For the text-containing cell, return its midpoint in (x, y) coordinate format. 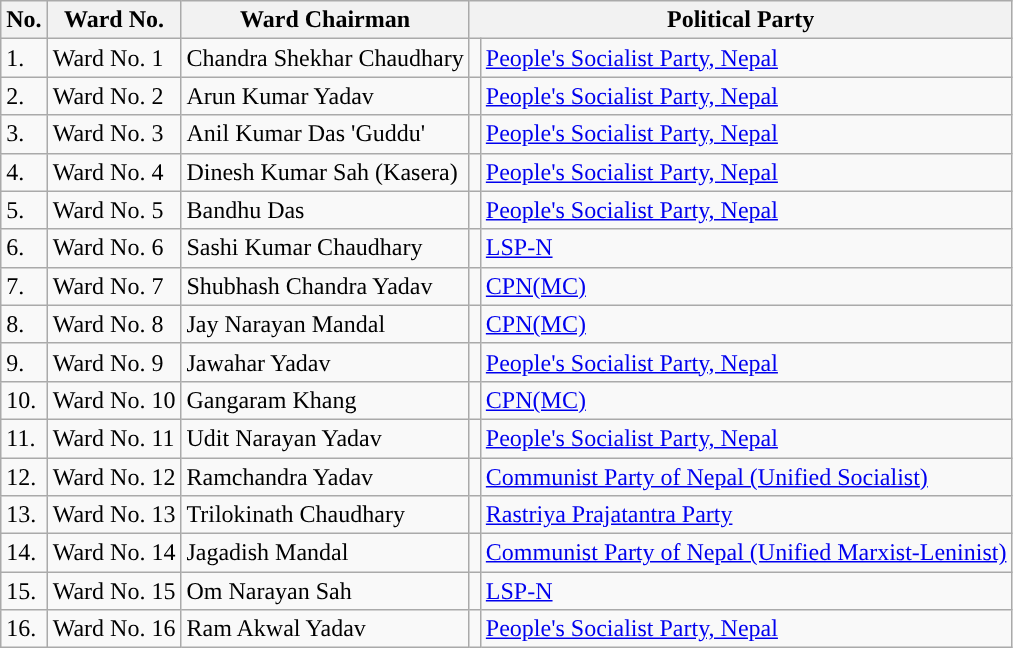
Ward No. 13 (114, 515)
5. (24, 210)
Ward No. 16 (114, 629)
Communist Party of Nepal (Unified Socialist) (746, 477)
9. (24, 362)
Ward No. 3 (114, 134)
Ward No. 9 (114, 362)
Ramchandra Yadav (325, 477)
2. (24, 96)
Ward No. 12 (114, 477)
Rastriya Prajatantra Party (746, 515)
Ward No. (114, 20)
Shubhash Chandra Yadav (325, 286)
10. (24, 400)
Gangaram Khang (325, 400)
Political Party (740, 20)
Udit Narayan Yadav (325, 438)
8. (24, 324)
Ward No. 14 (114, 553)
Ward Chairman (325, 20)
Arun Kumar Yadav (325, 96)
Trilokinath Chaudhary (325, 515)
Ward No. 2 (114, 96)
11. (24, 438)
Jawahar Yadav (325, 362)
Ward No. 6 (114, 248)
Anil Kumar Das 'Guddu' (325, 134)
Ward No. 11 (114, 438)
Ward No. 15 (114, 591)
Ward No. 5 (114, 210)
16. (24, 629)
Dinesh Kumar Sah (Kasera) (325, 172)
No. (24, 20)
Ward No. 1 (114, 58)
Chandra Shekhar Chaudhary (325, 58)
15. (24, 591)
3. (24, 134)
7. (24, 286)
13. (24, 515)
Om Narayan Sah (325, 591)
Ward No. 7 (114, 286)
Jagadish Mandal (325, 553)
Ward No. 8 (114, 324)
14. (24, 553)
4. (24, 172)
Ward No. 10 (114, 400)
Bandhu Das (325, 210)
6. (24, 248)
Sashi Kumar Chaudhary (325, 248)
Ram Akwal Yadav (325, 629)
Ward No. 4 (114, 172)
12. (24, 477)
Jay Narayan Mandal (325, 324)
Communist Party of Nepal (Unified Marxist-Leninist) (746, 553)
1. (24, 58)
